Find where the given text appears and provide that cell's center as (X, Y) coordinate. 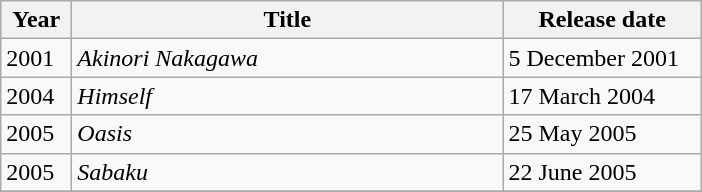
Year (36, 20)
2001 (36, 58)
5 December 2001 (602, 58)
25 May 2005 (602, 134)
2004 (36, 96)
Oasis (288, 134)
Release date (602, 20)
Akinori Nakagawa (288, 58)
Himself (288, 96)
17 March 2004 (602, 96)
Sabaku (288, 172)
Title (288, 20)
22 June 2005 (602, 172)
